Locate the cell with the specified text and output its [X, Y] center coordinate. 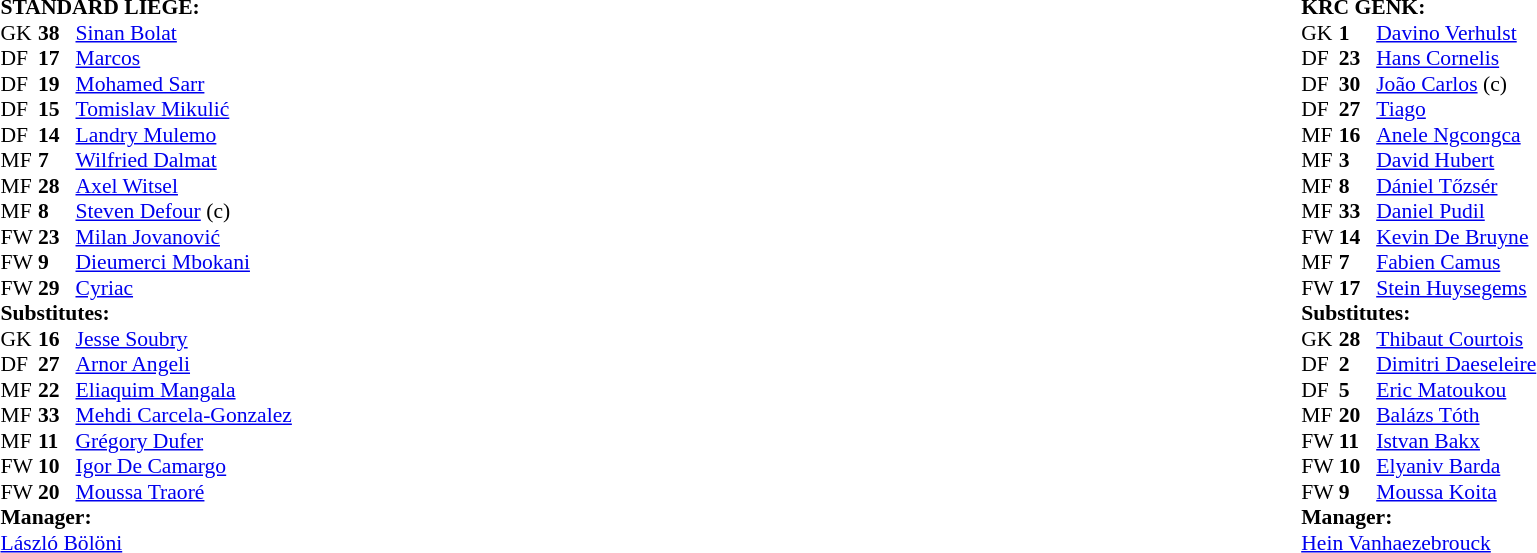
3 [1358, 161]
15 [57, 109]
Jesse Soubry [184, 339]
Istvan Bakx [1456, 441]
Dimitri Daeseleire [1456, 365]
Cyriac [184, 288]
Axel Witsel [184, 186]
Moussa Koita [1456, 492]
Dieumerci Mbokani [184, 263]
Igor De Camargo [184, 467]
22 [57, 390]
Eric Matoukou [1456, 390]
David Hubert [1456, 161]
Milan Jovanović [184, 237]
Moussa Traoré [184, 492]
Steven Defour (c) [184, 211]
Stein Huysegems [1456, 288]
Dániel Tőzsér [1456, 186]
João Carlos (c) [1456, 84]
Anele Ngcongca [1456, 135]
Davino Verhulst [1456, 33]
2 [1358, 365]
1 [1358, 33]
Grégory Dufer [184, 441]
Balázs Tóth [1456, 415]
Thibaut Courtois [1456, 339]
29 [57, 288]
Daniel Pudil [1456, 211]
19 [57, 84]
Arnor Angeli [184, 365]
Wilfried Dalmat [184, 161]
Mohamed Sarr [184, 84]
Tomislav Mikulić [184, 109]
Landry Mulemo [184, 135]
Mehdi Carcela-Gonzalez [184, 415]
Tiago [1456, 109]
Eliaquim Mangala [184, 390]
Fabien Camus [1456, 263]
Elyaniv Barda [1456, 467]
Hans Cornelis [1456, 59]
Sinan Bolat [184, 33]
30 [1358, 84]
Marcos [184, 59]
38 [57, 33]
5 [1358, 390]
Kevin De Bruyne [1456, 237]
